Extract the (X, Y) coordinate from the center of the cell holding the provided text.  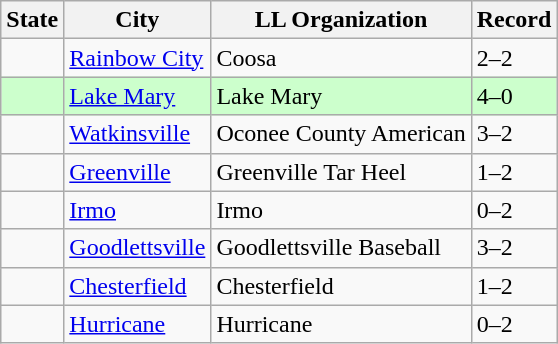
Coosa (341, 58)
Oconee County American (341, 134)
4–0 (514, 96)
Greenville Tar Heel (341, 172)
LL Organization (341, 20)
Greenville (138, 172)
City (138, 20)
2–2 (514, 58)
Goodlettsville Baseball (341, 248)
Record (514, 20)
Rainbow City (138, 58)
Goodlettsville (138, 248)
Watkinsville (138, 134)
State (32, 20)
